Output the [x, y] coordinate of the center of the cell containing the given text.  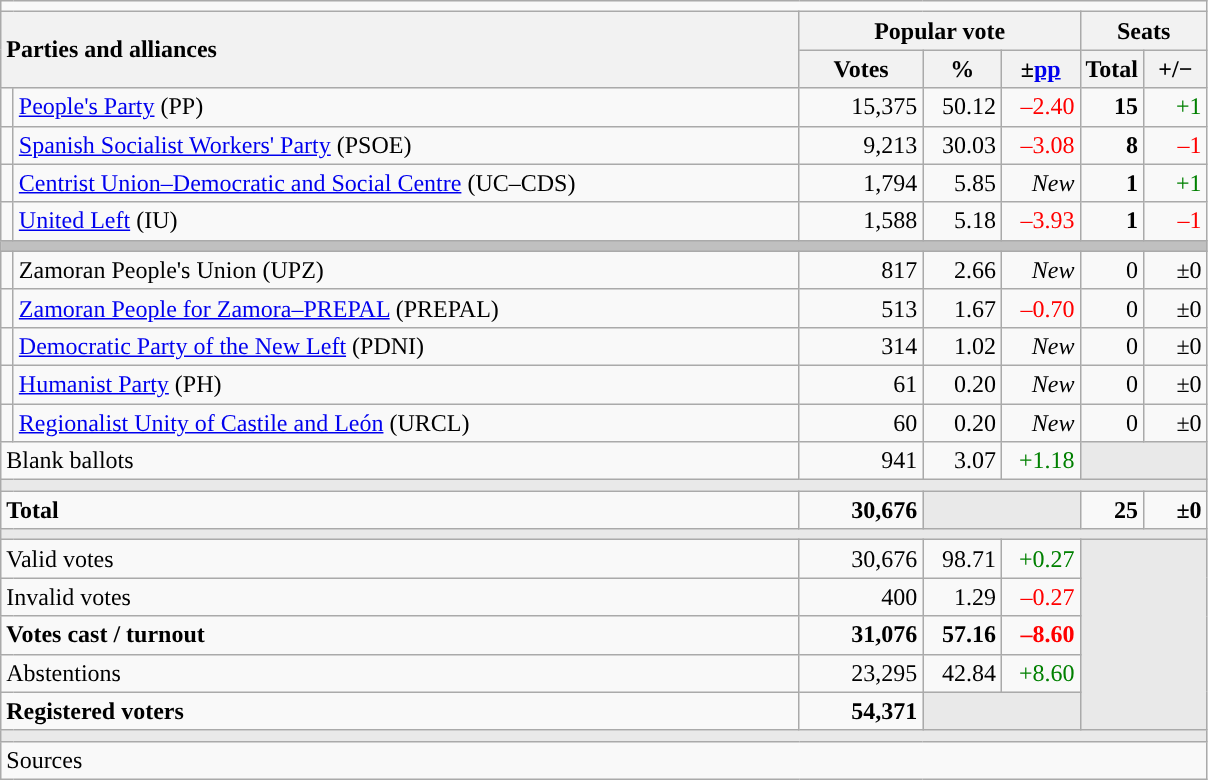
Abstentions [400, 673]
Seats [1144, 31]
±pp [1040, 69]
5.18 [962, 221]
54,371 [861, 711]
60 [861, 423]
Spanish Socialist Workers' Party (PSOE) [406, 145]
Votes cast / turnout [400, 635]
23,295 [861, 673]
% [962, 69]
50.12 [962, 107]
513 [861, 308]
Zamoran People for Zamora–PREPAL (PREPAL) [406, 308]
1,588 [861, 221]
1,794 [861, 183]
+8.60 [1040, 673]
Zamoran People's Union (UPZ) [406, 270]
+/− [1176, 69]
–3.93 [1040, 221]
314 [861, 346]
Registered voters [400, 711]
People's Party (PP) [406, 107]
Valid votes [400, 559]
42.84 [962, 673]
400 [861, 597]
941 [861, 461]
1.02 [962, 346]
57.16 [962, 635]
–8.60 [1040, 635]
Regionalist Unity of Castile and León (URCL) [406, 423]
8 [1112, 145]
+1.18 [1040, 461]
United Left (IU) [406, 221]
–2.40 [1040, 107]
Popular vote [940, 31]
61 [861, 384]
15,375 [861, 107]
Democratic Party of the New Left (PDNI) [406, 346]
Centrist Union–Democratic and Social Centre (UC–CDS) [406, 183]
98.71 [962, 559]
Sources [604, 760]
5.85 [962, 183]
Blank ballots [400, 461]
15 [1112, 107]
Invalid votes [400, 597]
817 [861, 270]
–0.70 [1040, 308]
–3.08 [1040, 145]
3.07 [962, 461]
Humanist Party (PH) [406, 384]
25 [1112, 510]
–0.27 [1040, 597]
1.29 [962, 597]
+0.27 [1040, 559]
31,076 [861, 635]
Votes [861, 69]
9,213 [861, 145]
1.67 [962, 308]
Parties and alliances [400, 50]
2.66 [962, 270]
30.03 [962, 145]
